Pinpoint the cell where the given text exists, returning its [X, Y] midpoint coordinate. 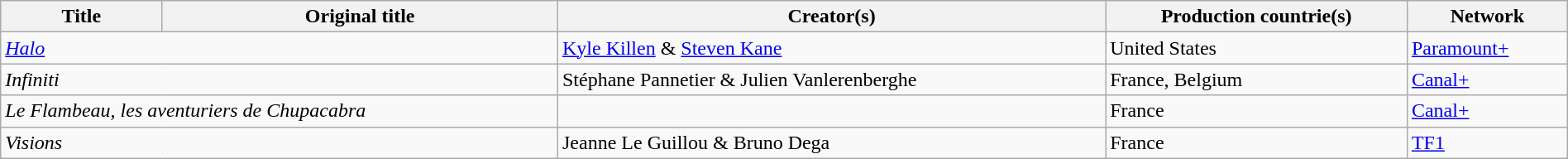
United States [1257, 48]
Halo [280, 48]
Production countrie(s) [1257, 17]
France, Belgium [1257, 79]
Creator(s) [831, 17]
TF1 [1487, 142]
Stéphane Pannetier & Julien Vanlerenberghe [831, 79]
Le Flambeau, les aventuriers de Chupacabra [280, 111]
Visions [280, 142]
Infiniti [280, 79]
Jeanne Le Guillou & Bruno Dega [831, 142]
Original title [361, 17]
Network [1487, 17]
Paramount+ [1487, 48]
Title [81, 17]
Kyle Killen & Steven Kane [831, 48]
